Determine the [x, y] coordinate at the center of the cell enclosing the given text.  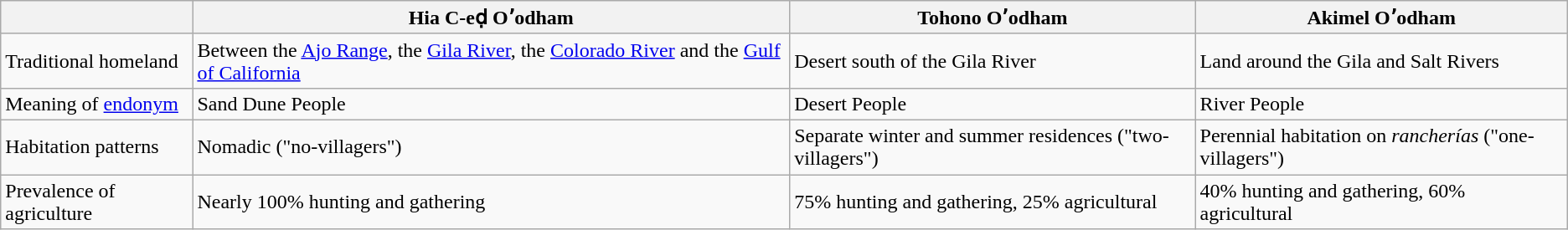
Hia C-eḍ Oʼodham [491, 18]
Traditional homeland [97, 60]
River People [1381, 104]
Between the Ajo Range, the Gila River, the Colorado River and the Gulf of California [491, 60]
Nearly 100% hunting and gathering [491, 201]
Separate winter and summer residences ("two-villagers") [993, 147]
Habitation patterns [97, 147]
Prevalence of agriculture [97, 201]
Akimel Oʼodham [1381, 18]
Tohono Oʼodham [993, 18]
Perennial habitation on rancherías ("one-villagers") [1381, 147]
Land around the Gila and Salt Rivers [1381, 60]
40% hunting and gathering, 60% agricultural [1381, 201]
Nomadic ("no-villagers") [491, 147]
Meaning of endonym [97, 104]
Desert south of the Gila River [993, 60]
Desert People [993, 104]
75% hunting and gathering, 25% agricultural [993, 201]
Sand Dune People [491, 104]
